Return [x, y] of the center of cell containing provided text 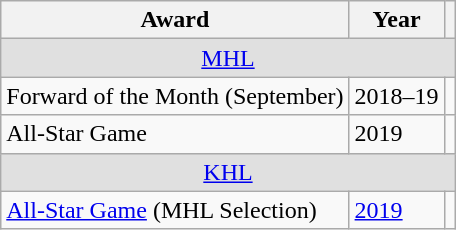
KHL [228, 172]
2018–19 [396, 96]
Forward of the Month (September) [175, 96]
All-Star Game [175, 134]
Year [396, 20]
Award [175, 20]
All-Star Game (MHL Selection) [175, 210]
MHL [228, 58]
